Locate the cell with the specified text and output its [x, y] center coordinate. 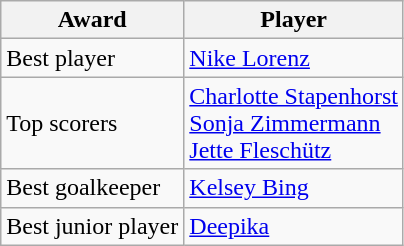
Charlotte Stapenhorst Sonja Zimmermann Jette Fleschütz [294, 123]
Award [92, 20]
Kelsey Bing [294, 188]
Best goalkeeper [92, 188]
Best junior player [92, 226]
Best player [92, 58]
Top scorers [92, 123]
Nike Lorenz [294, 58]
Deepika [294, 226]
Player [294, 20]
